Identify which cell holds the provided text, then report its [X, Y] central coordinate. 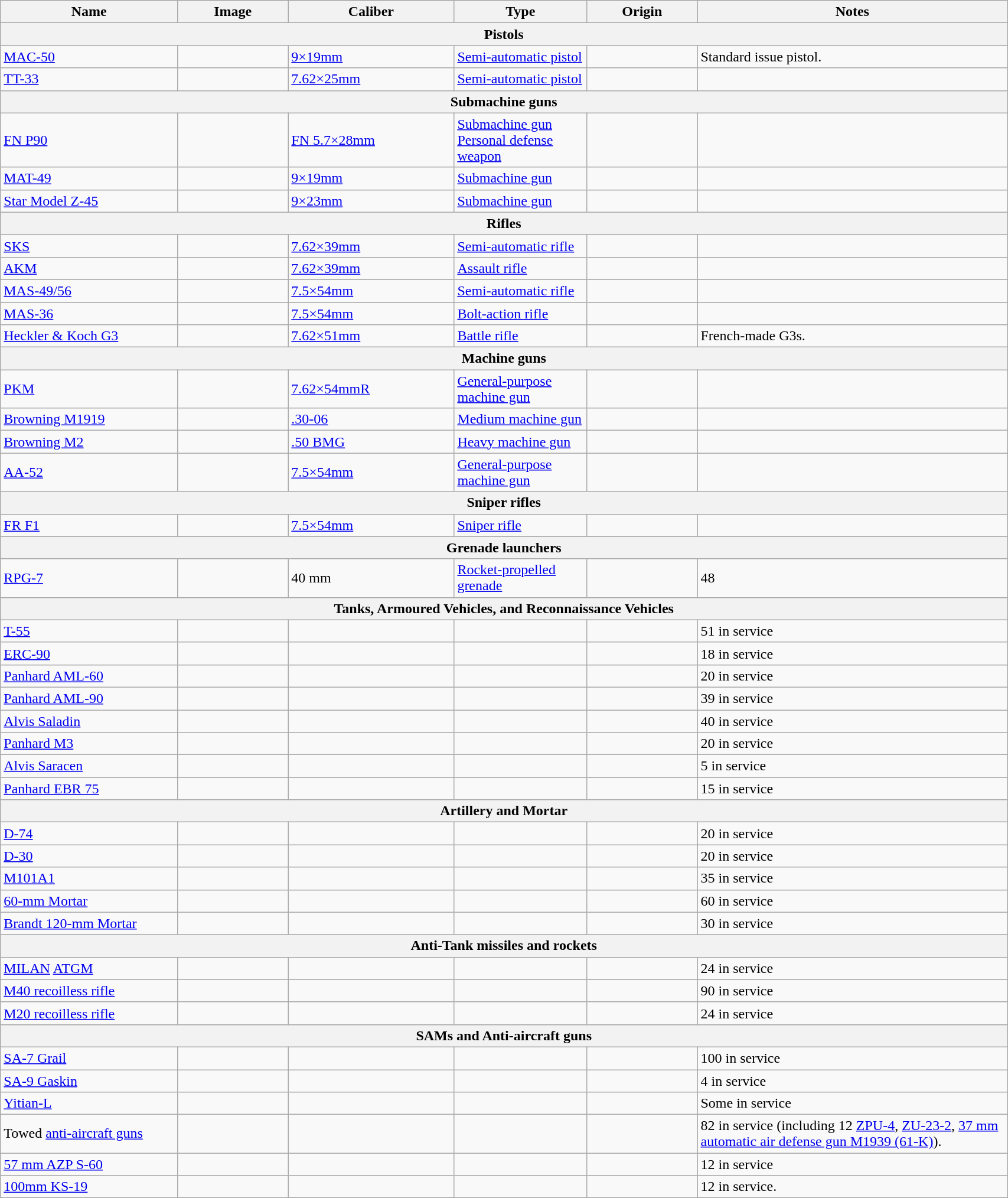
Machine guns [504, 359]
M101A1 [89, 878]
Yitian-L [89, 1103]
60 in service [853, 901]
15 in service [853, 789]
7.62×51mm [371, 336]
Panhard AML-60 [89, 676]
57 mm AZP S-60 [89, 1164]
M40 recoilless rifle [89, 991]
Panhard EBR 75 [89, 789]
9×23mm [371, 201]
Submachine guns [504, 102]
Pistols [504, 34]
40 in service [853, 721]
12 in service. [853, 1187]
Rocket-propelled grenade [521, 578]
Type [521, 12]
Name [89, 12]
ERC-90 [89, 653]
MAC-50 [89, 57]
Medium machine gun [521, 419]
100 in service [853, 1058]
Grenade launchers [504, 548]
MAS-36 [89, 314]
90 in service [853, 991]
Heavy machine gun [521, 442]
French-made G3s. [853, 336]
Browning M1919 [89, 419]
18 in service [853, 653]
Sniper rifles [504, 503]
Rifles [504, 223]
T-55 [89, 631]
SKS [89, 246]
Tanks, Armoured Vehicles, and Reconnaissance Vehicles [504, 608]
Alvis Saladin [89, 721]
Submachine gunPersonal defense weapon [521, 140]
PKM [89, 389]
7.62×25mm [371, 79]
Panhard M3 [89, 744]
100mm KS-19 [89, 1187]
Heckler & Koch G3 [89, 336]
Brandt 120-mm Mortar [89, 923]
FR F1 [89, 525]
30 in service [853, 923]
SAMs and Anti-aircraft guns [504, 1036]
AKM [89, 268]
60-mm Mortar [89, 901]
35 in service [853, 878]
12 in service [853, 1164]
D-74 [89, 834]
Alvis Saracen [89, 766]
.50 BMG [371, 442]
39 in service [853, 698]
Browning M2 [89, 442]
Battle rifle [521, 336]
7.62×54mmR [371, 389]
Panhard AML-90 [89, 698]
40 mm [371, 578]
Towed anti-aircraft guns [89, 1134]
51 in service [853, 631]
RPG-7 [89, 578]
MAS-49/56 [89, 291]
4 in service [853, 1080]
Caliber [371, 12]
FN P90 [89, 140]
M20 recoilless rifle [89, 1013]
SA-7 Grail [89, 1058]
.30-06 [371, 419]
D-30 [89, 856]
Sniper rifle [521, 525]
Assault rifle [521, 268]
SA-9 Gaskin [89, 1080]
FN 5.7×28mm [371, 140]
MILAN ATGM [89, 968]
MAT-49 [89, 178]
Bolt-action rifle [521, 314]
Artillery and Mortar [504, 811]
Standard issue pistol. [853, 57]
TT-33 [89, 79]
Image [233, 12]
Star Model Z-45 [89, 201]
48 [853, 578]
Origin [642, 12]
82 in service (including 12 ZPU-4, ZU-23-2, 37 mm automatic air defense gun M1939 (61-K)). [853, 1134]
5 in service [853, 766]
Some in service [853, 1103]
AA-52 [89, 473]
Notes [853, 12]
Anti-Tank missiles and rockets [504, 946]
